For the text-containing cell, return its midpoint in (X, Y) coordinate format. 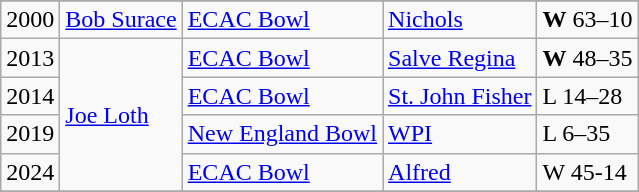
2014 (30, 96)
W 48–35 (588, 58)
W 63–10 (588, 20)
WPI (460, 134)
Salve Regina (460, 58)
Bob Surace (121, 20)
Joe Loth (121, 115)
L 6–35 (588, 134)
New England Bowl (282, 134)
2019 (30, 134)
2013 (30, 58)
St. John Fisher (460, 96)
Alfred (460, 172)
W 45-14 (588, 172)
L 14–28 (588, 96)
2024 (30, 172)
Nichols (460, 20)
2000 (30, 20)
